Scan for the cell matching the given text and deliver its [x, y] coordinate at center. 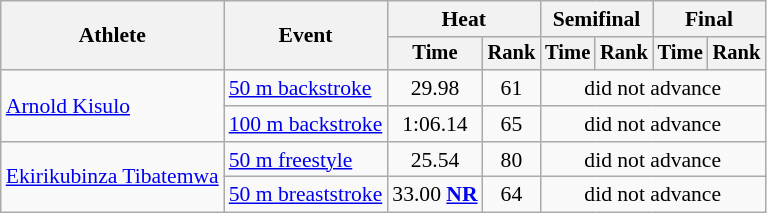
50 m breaststroke [306, 195]
Event [306, 36]
50 m backstroke [306, 88]
Ekirikubinza Tibatemwa [112, 178]
33.00 NR [434, 195]
1:06.14 [434, 124]
Heat [464, 19]
25.54 [434, 160]
50 m freestyle [306, 160]
29.98 [434, 88]
65 [512, 124]
Final [709, 19]
Semifinal [596, 19]
100 m backstroke [306, 124]
80 [512, 160]
61 [512, 88]
Athlete [112, 36]
64 [512, 195]
Arnold Kisulo [112, 106]
